Provide the (X, Y) coordinate of the cell's center where the given text is located.  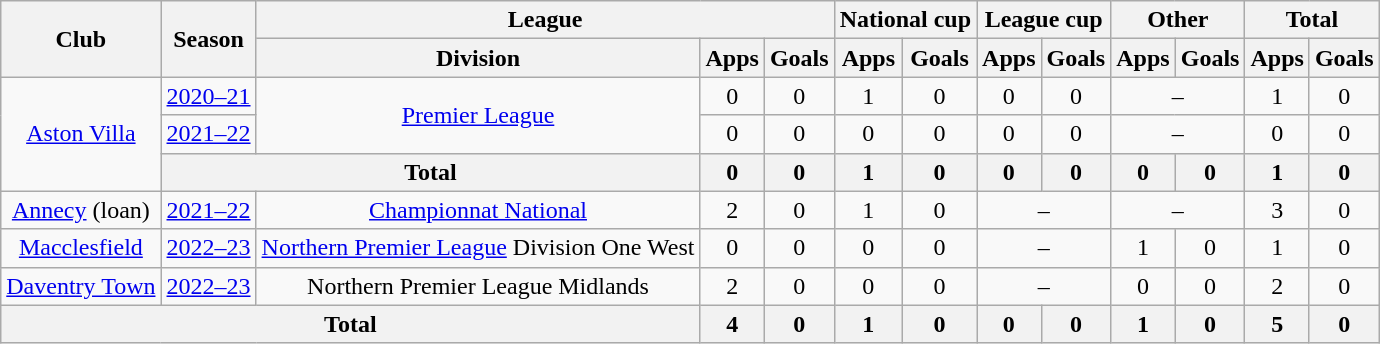
League (545, 20)
Other (1178, 20)
Macclesfield (81, 248)
Northern Premier League Midlands (478, 286)
Aston Villa (81, 134)
4 (732, 324)
Premier League (478, 115)
Season (208, 39)
Northern Premier League Division One West (478, 248)
League cup (1044, 20)
Annecy (loan) (81, 210)
2020–21 (208, 96)
3 (1277, 210)
Division (478, 58)
Club (81, 39)
Championnat National (478, 210)
5 (1277, 324)
National cup (905, 20)
Daventry Town (81, 286)
